Extract the [X, Y] coordinate from the center of the cell holding the provided text.  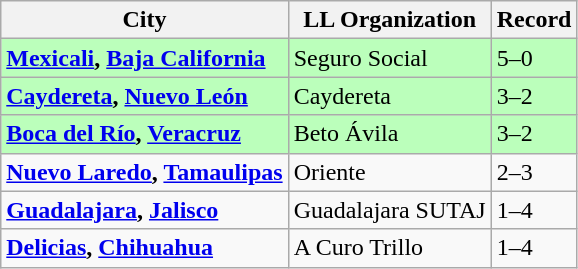
Oriente [390, 172]
Caydereta, Nuevo León [144, 96]
Boca del Río, Veracruz [144, 134]
Caydereta [390, 96]
LL Organization [390, 20]
Seguro Social [390, 58]
Guadalajara SUTAJ [390, 210]
Delicias, Chihuahua [144, 248]
Record [534, 20]
City [144, 20]
Beto Ávila [390, 134]
2–3 [534, 172]
Nuevo Laredo, Tamaulipas [144, 172]
5–0 [534, 58]
A Curo Trillo [390, 248]
Mexicali, Baja California [144, 58]
Guadalajara, Jalisco [144, 210]
